Locate the cell with the specified text and output its (x, y) center coordinate. 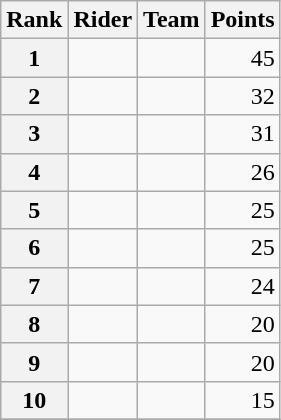
2 (34, 96)
8 (34, 324)
26 (242, 172)
Team (172, 20)
15 (242, 400)
31 (242, 134)
45 (242, 58)
7 (34, 286)
3 (34, 134)
Rank (34, 20)
9 (34, 362)
Rider (103, 20)
24 (242, 286)
32 (242, 96)
6 (34, 248)
10 (34, 400)
4 (34, 172)
Points (242, 20)
1 (34, 58)
5 (34, 210)
